Return the [X, Y] coordinate for the center point of the cell that contains the specified text.  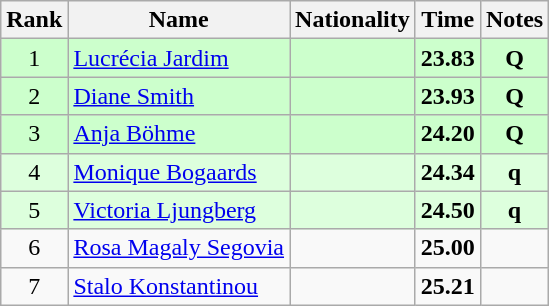
25.00 [448, 248]
1 [34, 58]
Time [448, 20]
Rosa Magaly Segovia [179, 248]
Name [179, 20]
Notes [514, 20]
23.93 [448, 96]
23.83 [448, 58]
4 [34, 172]
Stalo Konstantinou [179, 286]
Nationality [353, 20]
Rank [34, 20]
2 [34, 96]
Lucrécia Jardim [179, 58]
24.50 [448, 210]
Monique Bogaards [179, 172]
Anja Böhme [179, 134]
Diane Smith [179, 96]
6 [34, 248]
24.34 [448, 172]
5 [34, 210]
3 [34, 134]
Victoria Ljungberg [179, 210]
7 [34, 286]
24.20 [448, 134]
25.21 [448, 286]
